Identify which cell holds the provided text, then report its (X, Y) central coordinate. 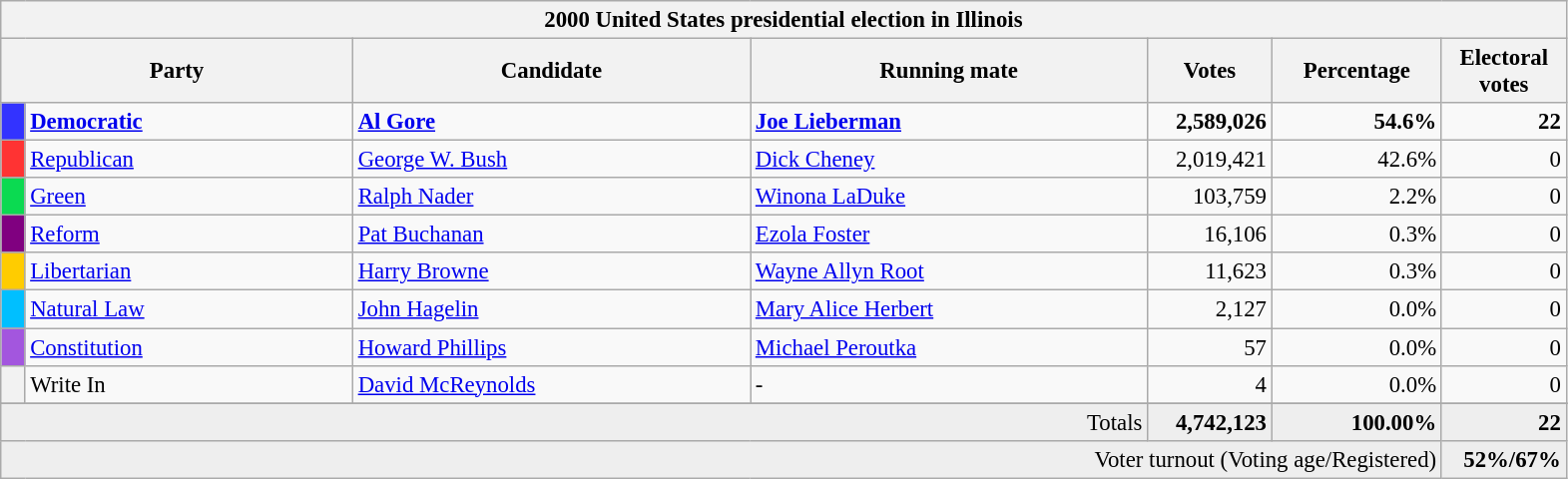
52%/67% (1503, 459)
11,623 (1210, 272)
Howard Phillips (551, 347)
2,127 (1210, 309)
Totals (575, 422)
Republican (189, 160)
Al Gore (551, 122)
Wayne Allyn Root (949, 272)
Electoral votes (1503, 72)
Mary Alice Herbert (949, 309)
Dick Cheney (949, 160)
Write In (189, 384)
Libertarian (189, 272)
Democratic (189, 122)
4 (1210, 384)
Candidate (551, 72)
- (949, 384)
Winona LaDuke (949, 197)
John Hagelin (551, 309)
Percentage (1356, 72)
2000 United States presidential election in Illinois (784, 20)
42.6% (1356, 160)
54.6% (1356, 122)
George W. Bush (551, 160)
103,759 (1210, 197)
Party (178, 72)
2.2% (1356, 197)
Ezola Foster (949, 235)
Green (189, 197)
Natural Law (189, 309)
Pat Buchanan (551, 235)
Running mate (949, 72)
16,106 (1210, 235)
2,019,421 (1210, 160)
Voter turnout (Voting age/Registered) (722, 459)
David McReynolds (551, 384)
Votes (1210, 72)
4,742,123 (1210, 422)
2,589,026 (1210, 122)
Harry Browne (551, 272)
Constitution (189, 347)
100.00% (1356, 422)
Ralph Nader (551, 197)
Joe Lieberman (949, 122)
Michael Peroutka (949, 347)
Reform (189, 235)
57 (1210, 347)
